Determine the (x, y) coordinate at the center of the cell enclosing the given text.  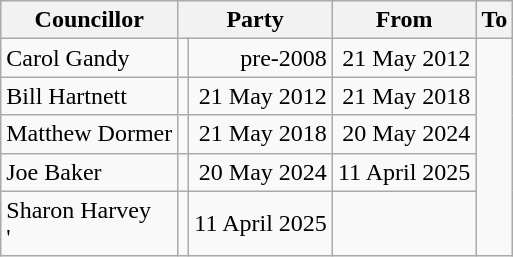
Councillor (90, 20)
From (404, 20)
pre-2008 (261, 58)
Sharon Harvey' (90, 224)
Party (256, 20)
Carol Gandy (90, 58)
Matthew Dormer (90, 134)
To (494, 20)
Joe Baker (90, 172)
Bill Hartnett (90, 96)
